Return (X, Y) of the center of cell containing provided text 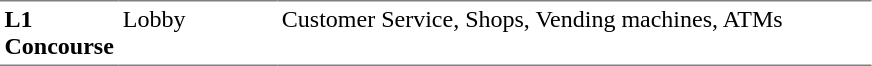
L1Concourse (59, 33)
Customer Service, Shops, Vending machines, ATMs (574, 33)
Lobby (198, 33)
